Return [x, y] of the center of cell containing provided text 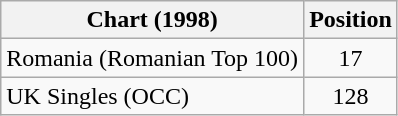
Chart (1998) [152, 20]
Position [351, 20]
17 [351, 58]
Romania (Romanian Top 100) [152, 58]
128 [351, 96]
UK Singles (OCC) [152, 96]
